Return (X, Y) of the center of cell containing provided text 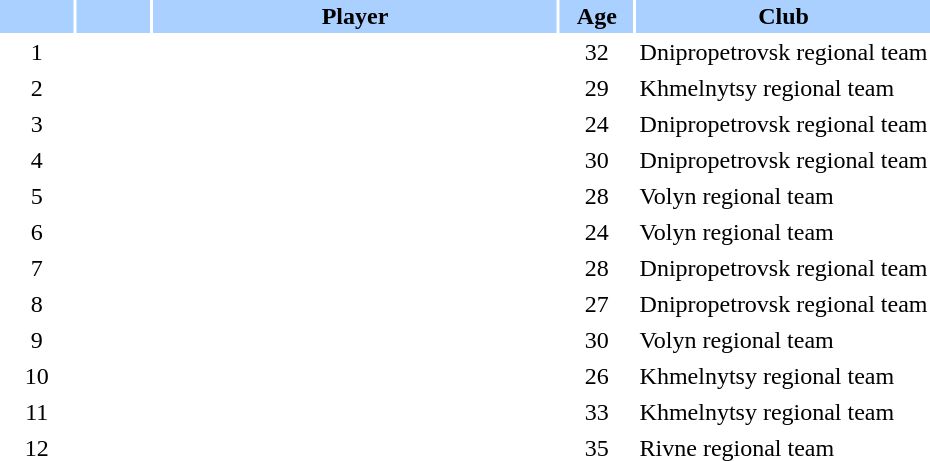
29 (596, 88)
Player (355, 16)
2 (36, 88)
33 (596, 412)
9 (36, 340)
6 (36, 232)
32 (596, 52)
27 (596, 304)
7 (36, 268)
11 (36, 412)
4 (36, 160)
3 (36, 124)
26 (596, 376)
5 (36, 196)
10 (36, 376)
1 (36, 52)
Age (596, 16)
8 (36, 304)
